From the cell containing the given text, extract its center point as [X, Y] coordinate. 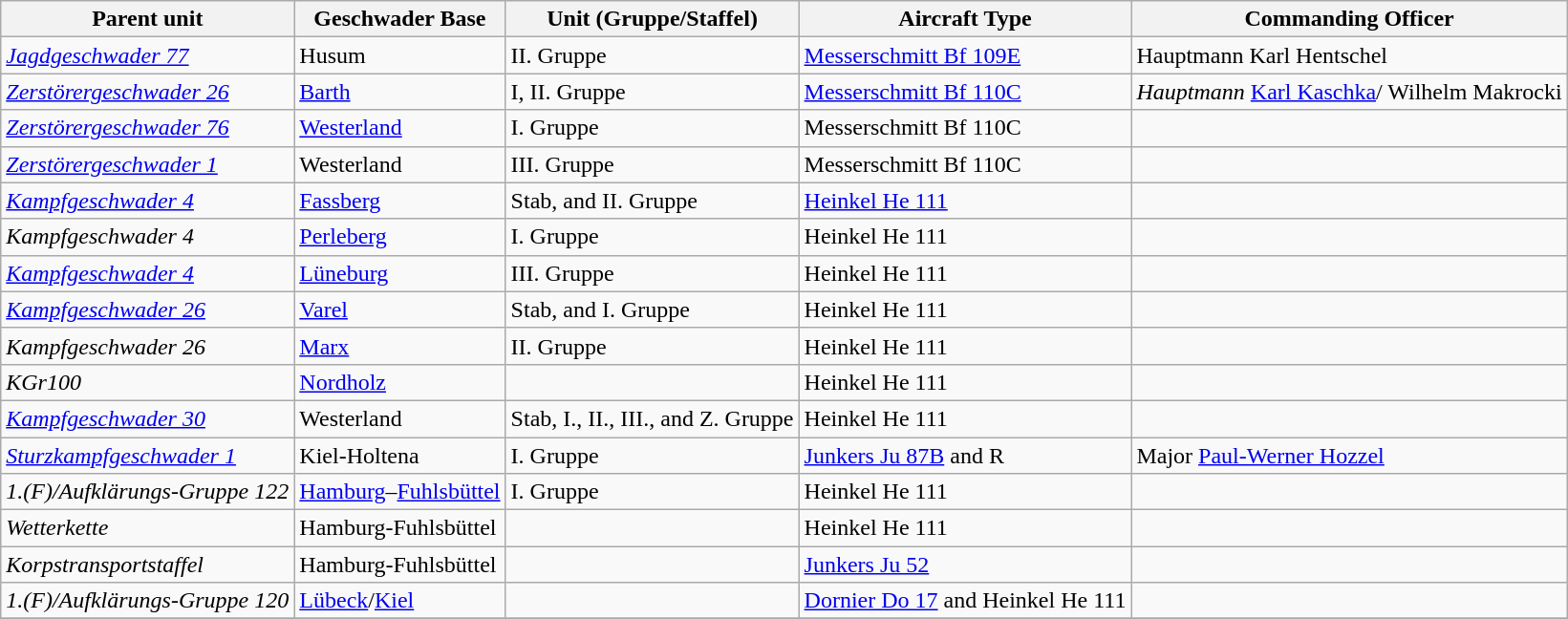
Major Paul-Werner Hozzel [1349, 456]
Wetterkette [147, 528]
Lübeck/Kiel [399, 601]
1.(F)/Aufklärungs-Gruppe 122 [147, 492]
Hamburg–Fuhlsbüttel [399, 492]
Hauptmann Karl Kaschka/ Wilhelm Makrocki [1349, 92]
Zerstörergeschwader 1 [147, 164]
Stab, I., II., III., and Z. Gruppe [652, 418]
Barth [399, 92]
Junkers Ju 52 [965, 565]
Marx [399, 346]
Hauptmann Karl Hentschel [1349, 55]
Aircraft Type [965, 19]
Stab, and I. Gruppe [652, 309]
Zerstörergeschwader 76 [147, 128]
Unit (Gruppe/Staffel) [652, 19]
Commanding Officer [1349, 19]
Korpstransportstaffel [147, 565]
I, II. Gruppe [652, 92]
Kampfgeschwader 30 [147, 418]
Nordholz [399, 382]
Stab, and II. Gruppe [652, 201]
Perleberg [399, 237]
Lüneburg [399, 273]
KGr100 [147, 382]
Parent unit [147, 19]
Geschwader Base [399, 19]
Husum [399, 55]
Dornier Do 17 and Heinkel He 111 [965, 601]
Jagdgeschwader 77 [147, 55]
1.(F)/Aufklärungs-Gruppe 120 [147, 601]
Varel [399, 309]
Messerschmitt Bf 109E [965, 55]
Fassberg [399, 201]
Sturzkampfgeschwader 1 [147, 456]
Zerstörergeschwader 26 [147, 92]
Kiel-Holtena [399, 456]
Junkers Ju 87B and R [965, 456]
